Identify which cell holds the provided text, then report its (X, Y) central coordinate. 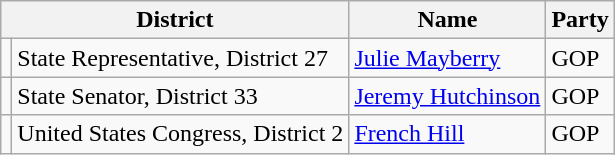
Party (580, 20)
State Senator, District 33 (180, 96)
United States Congress, District 2 (180, 134)
State Representative, District 27 (180, 58)
Jeremy Hutchinson (448, 96)
Name (448, 20)
Julie Mayberry (448, 58)
French Hill (448, 134)
District (175, 20)
